Capture the cell that displays the provided text and extract its (x, y) central coordinate. 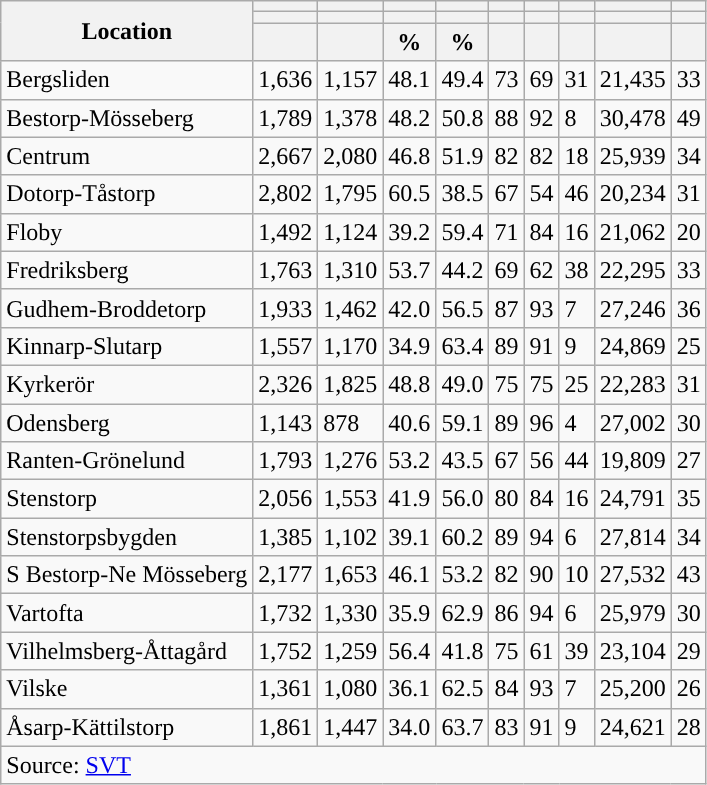
Vilhelmsberg-Åttagård (127, 651)
1,102 (350, 537)
39.2 (410, 232)
10 (576, 575)
48.8 (410, 384)
2,326 (286, 384)
80 (506, 499)
4 (576, 423)
62 (542, 270)
2,080 (350, 156)
1,653 (350, 575)
96 (542, 423)
36.1 (410, 689)
40.6 (410, 423)
54 (542, 194)
1,462 (350, 308)
42.0 (410, 308)
44.2 (462, 270)
1,793 (286, 461)
18 (576, 156)
Dotorp-Tåstorp (127, 194)
1,557 (286, 346)
20 (688, 232)
1,447 (350, 727)
41.8 (462, 651)
24,791 (632, 499)
38 (576, 270)
1,124 (350, 232)
Bergsliden (127, 80)
50.8 (462, 118)
49.4 (462, 80)
35.9 (410, 613)
Floby (127, 232)
27,814 (632, 537)
38.5 (462, 194)
34.9 (410, 346)
2,667 (286, 156)
59.4 (462, 232)
56.5 (462, 308)
Stenstorp (127, 499)
Bestorp-Mösseberg (127, 118)
92 (542, 118)
63.7 (462, 727)
1,310 (350, 270)
41.9 (410, 499)
1,553 (350, 499)
1,636 (286, 80)
60.2 (462, 537)
56.0 (462, 499)
56 (542, 461)
27,532 (632, 575)
1,330 (350, 613)
22,295 (632, 270)
30,478 (632, 118)
20,234 (632, 194)
1,385 (286, 537)
Stenstorpsbygden (127, 537)
49 (688, 118)
2,056 (286, 499)
Vartofta (127, 613)
24,869 (632, 346)
S Bestorp-Ne Mösseberg (127, 575)
62.9 (462, 613)
Kinnarp-Slutarp (127, 346)
87 (506, 308)
1,378 (350, 118)
27,246 (632, 308)
1,825 (350, 384)
1,170 (350, 346)
1,732 (286, 613)
59.1 (462, 423)
29 (688, 651)
86 (506, 613)
Kyrkerör (127, 384)
878 (350, 423)
1,492 (286, 232)
25,200 (632, 689)
Ranten-Grönelund (127, 461)
43 (688, 575)
1,763 (286, 270)
8 (576, 118)
90 (542, 575)
46.8 (410, 156)
48.2 (410, 118)
1,361 (286, 689)
Vilske (127, 689)
83 (506, 727)
1,795 (350, 194)
25,939 (632, 156)
26 (688, 689)
28 (688, 727)
51.9 (462, 156)
Gudhem-Broddetorp (127, 308)
19,809 (632, 461)
73 (506, 80)
1,276 (350, 461)
71 (506, 232)
1,789 (286, 118)
2,802 (286, 194)
56.4 (410, 651)
27,002 (632, 423)
1,861 (286, 727)
21,062 (632, 232)
88 (506, 118)
25,979 (632, 613)
39.1 (410, 537)
Åsarp-Kättilstorp (127, 727)
Fredriksberg (127, 270)
1,752 (286, 651)
36 (688, 308)
22,283 (632, 384)
21,435 (632, 80)
Centrum (127, 156)
Odensberg (127, 423)
39 (576, 651)
53.7 (410, 270)
1,080 (350, 689)
27 (688, 461)
23,104 (632, 651)
24,621 (632, 727)
35 (688, 499)
48.1 (410, 80)
44 (576, 461)
49.0 (462, 384)
46.1 (410, 575)
34.0 (410, 727)
1,157 (350, 80)
1,933 (286, 308)
1,143 (286, 423)
43.5 (462, 461)
60.5 (410, 194)
62.5 (462, 689)
46 (576, 194)
Location (127, 31)
1,259 (350, 651)
63.4 (462, 346)
Source: SVT (354, 765)
2,177 (286, 575)
61 (542, 651)
